Pinpoint the cell where the given text exists, returning its (x, y) midpoint coordinate. 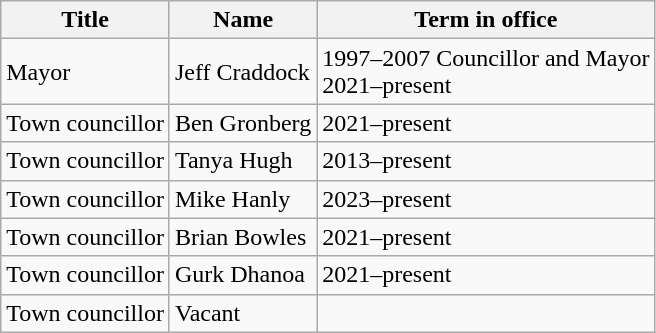
Mayor (86, 72)
1997–2007 Councillor and Mayor2021–present (486, 72)
Vacant (242, 313)
Title (86, 20)
Gurk Dhanoa (242, 275)
2013–present (486, 161)
Tanya Hugh (242, 161)
Name (242, 20)
Brian Bowles (242, 237)
Ben Gronberg (242, 123)
Jeff Craddock (242, 72)
2023–present (486, 199)
Mike Hanly (242, 199)
Term in office (486, 20)
